Determine the (x, y) coordinate at the center of the cell enclosing the given text.  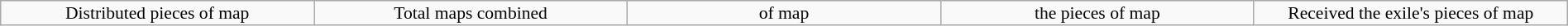
Total maps combined (471, 13)
of map (784, 13)
the pieces of map (1097, 13)
Received the exile's pieces of map (1411, 13)
Distributed pieces of map (157, 13)
